Detect which cell encompasses the target text, then output its [x, y] center coordinate. 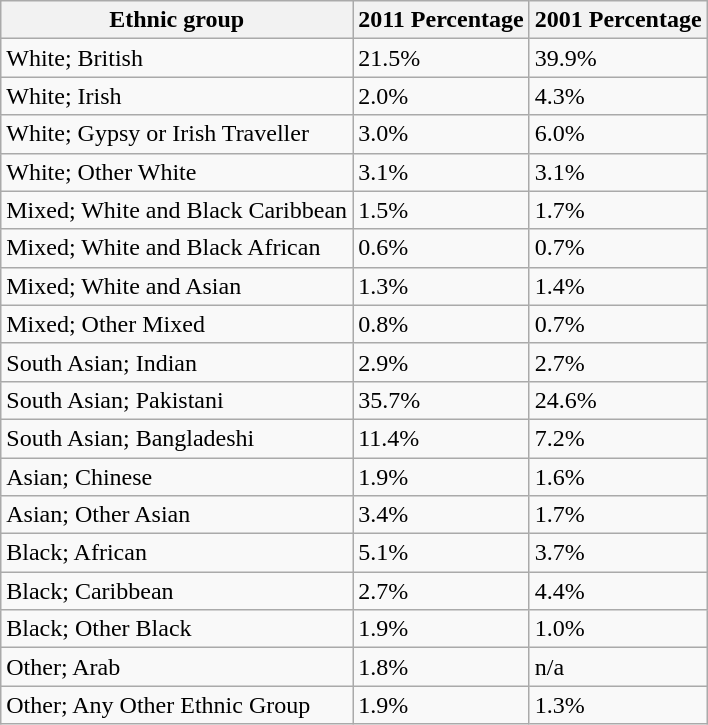
2.9% [442, 362]
39.9% [618, 58]
Black; Caribbean [177, 591]
1.5% [442, 210]
Black; Other Black [177, 629]
21.5% [442, 58]
4.4% [618, 591]
7.2% [618, 438]
Mixed; White and Black African [177, 248]
n/a [618, 667]
Asian; Chinese [177, 477]
South Asian; Indian [177, 362]
0.6% [442, 248]
White; Other White [177, 172]
11.4% [442, 438]
2011 Percentage [442, 20]
Ethnic group [177, 20]
3.4% [442, 515]
3.7% [618, 553]
South Asian; Bangladeshi [177, 438]
Other; Arab [177, 667]
2.0% [442, 96]
5.1% [442, 553]
2001 Percentage [618, 20]
White; British [177, 58]
4.3% [618, 96]
Other; Any Other Ethnic Group [177, 705]
6.0% [618, 134]
Mixed; White and Asian [177, 286]
South Asian; Pakistani [177, 400]
1.6% [618, 477]
1.8% [442, 667]
0.8% [442, 324]
24.6% [618, 400]
35.7% [442, 400]
Asian; Other Asian [177, 515]
White; Gypsy or Irish Traveller [177, 134]
White; Irish [177, 96]
1.4% [618, 286]
1.0% [618, 629]
Mixed; Other Mixed [177, 324]
3.0% [442, 134]
Mixed; White and Black Caribbean [177, 210]
Black; African [177, 553]
